Determine the [x, y] coordinate at the center of the cell enclosing the given text.  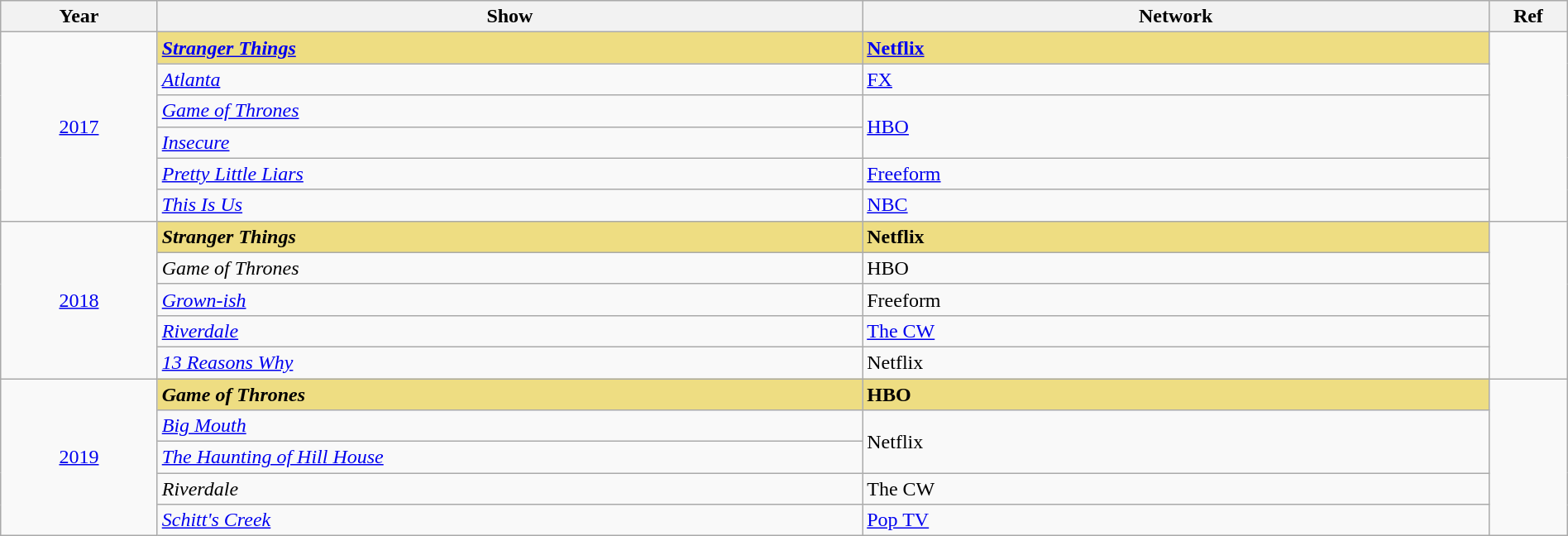
2017 [79, 127]
Year [79, 17]
Grown-ish [509, 299]
Network [1176, 17]
This Is Us [509, 205]
Schitt's Creek [509, 520]
FX [1176, 79]
13 Reasons Why [509, 362]
NBC [1176, 205]
Pop TV [1176, 520]
Big Mouth [509, 426]
2019 [79, 457]
The Haunting of Hill House [509, 457]
2018 [79, 299]
Ref [1528, 17]
Atlanta [509, 79]
Pretty Little Liars [509, 174]
Insecure [509, 142]
Show [509, 17]
